From the cell containing the given text, extract its center point as (X, Y) coordinate. 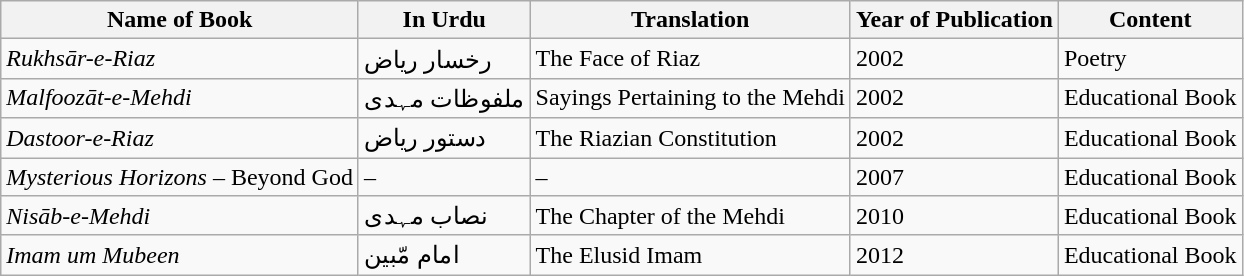
In Urdu (444, 20)
امام مّبین (444, 255)
The Riazian Constitution (690, 138)
دستور ریاض (444, 138)
Dastoor-e-Riaz (180, 138)
نصاب مہدی (444, 216)
Poetry (1150, 59)
Name of Book (180, 20)
The Elusid Imam (690, 255)
Content (1150, 20)
Year of Publication (954, 20)
The Chapter of the Mehdi (690, 216)
Sayings Pertaining to the Mehdi (690, 98)
Malfoozāt-e-Mehdi (180, 98)
Imam um Mubeen (180, 255)
The Face of Riaz (690, 59)
Rukhsār-e-Riaz (180, 59)
Nisāb-e-Mehdi (180, 216)
2007 (954, 177)
Mysterious Horizons – Beyond God (180, 177)
Translation (690, 20)
ملفوظات مہدی (444, 98)
رخسار ریاض (444, 59)
2010 (954, 216)
2012 (954, 255)
